Return [x, y] of the center of cell containing provided text 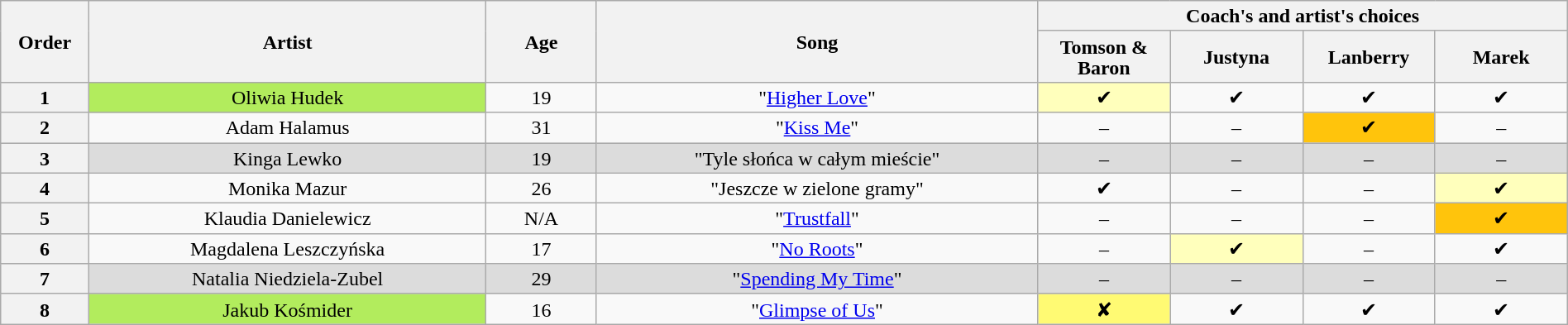
"Kiss Me" [817, 127]
Order [45, 41]
"Trustfall" [817, 218]
2 [45, 127]
"Glimpse of Us" [817, 309]
Adam Halamus [287, 127]
"Spending My Time" [817, 280]
6 [45, 248]
16 [541, 309]
✘ [1104, 309]
Artist [287, 41]
1 [45, 98]
Lanberry [1369, 56]
"Higher Love" [817, 98]
Coach's and artist's choices [1303, 17]
Jakub Kośmider [287, 309]
26 [541, 189]
29 [541, 280]
8 [45, 309]
Klaudia Danielewicz [287, 218]
Natalia Niedziela-Zubel [287, 280]
Oliwia Hudek [287, 98]
Kinga Lewko [287, 157]
"No Roots" [817, 248]
Magdalena Leszczyńska [287, 248]
17 [541, 248]
"Tyle słońca w całym mieście" [817, 157]
Song [817, 41]
4 [45, 189]
31 [541, 127]
7 [45, 280]
5 [45, 218]
Justyna [1236, 56]
N/A [541, 218]
Monika Mazur [287, 189]
"Jeszcze w zielone gramy" [817, 189]
Age [541, 41]
Tomson & Baron [1104, 56]
3 [45, 157]
Marek [1501, 56]
